Return [x, y] of the center of cell containing provided text 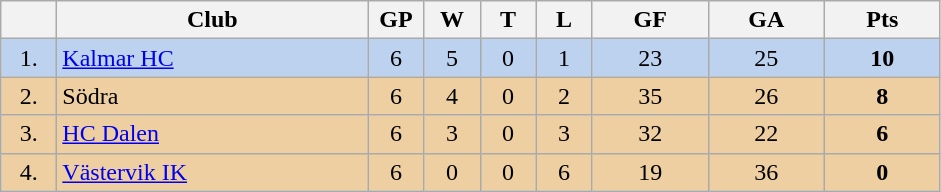
4. [29, 172]
GF [650, 20]
HC Dalen [212, 134]
2 [564, 96]
8 [882, 96]
Club [212, 20]
L [564, 20]
T [508, 20]
25 [766, 58]
35 [650, 96]
5 [452, 58]
23 [650, 58]
19 [650, 172]
1. [29, 58]
GA [766, 20]
2. [29, 96]
Pts [882, 20]
10 [882, 58]
W [452, 20]
32 [650, 134]
Södra [212, 96]
36 [766, 172]
GP [396, 20]
26 [766, 96]
1 [564, 58]
4 [452, 96]
Kalmar HC [212, 58]
3. [29, 134]
Västervik IK [212, 172]
22 [766, 134]
